Determine the (x, y) coordinate at the center of the cell enclosing the given text.  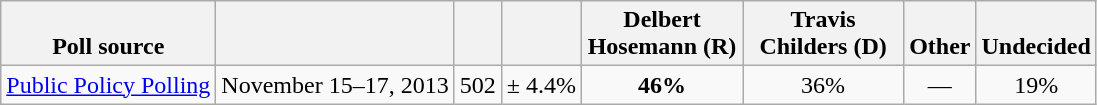
Public Policy Polling (108, 85)
TravisChilders (D) (824, 34)
Undecided (1036, 34)
November 15–17, 2013 (335, 85)
19% (1036, 85)
502 (478, 85)
Poll source (108, 34)
DelbertHosemann (R) (662, 34)
± 4.4% (541, 85)
Other (940, 34)
36% (824, 85)
— (940, 85)
46% (662, 85)
